Capture the cell that displays the provided text and extract its (X, Y) central coordinate. 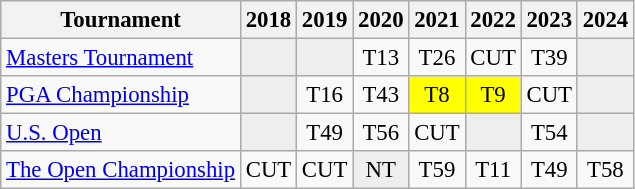
T56 (381, 133)
2018 (268, 20)
2021 (437, 20)
T9 (493, 95)
T39 (549, 58)
2023 (549, 20)
T54 (549, 133)
T59 (437, 170)
NT (381, 170)
T13 (381, 58)
2024 (605, 20)
2020 (381, 20)
Tournament (121, 20)
T16 (325, 95)
The Open Championship (121, 170)
T8 (437, 95)
T11 (493, 170)
Masters Tournament (121, 58)
2022 (493, 20)
T26 (437, 58)
T58 (605, 170)
T43 (381, 95)
PGA Championship (121, 95)
2019 (325, 20)
U.S. Open (121, 133)
